Locate the cell with the specified text and output its [X, Y] center coordinate. 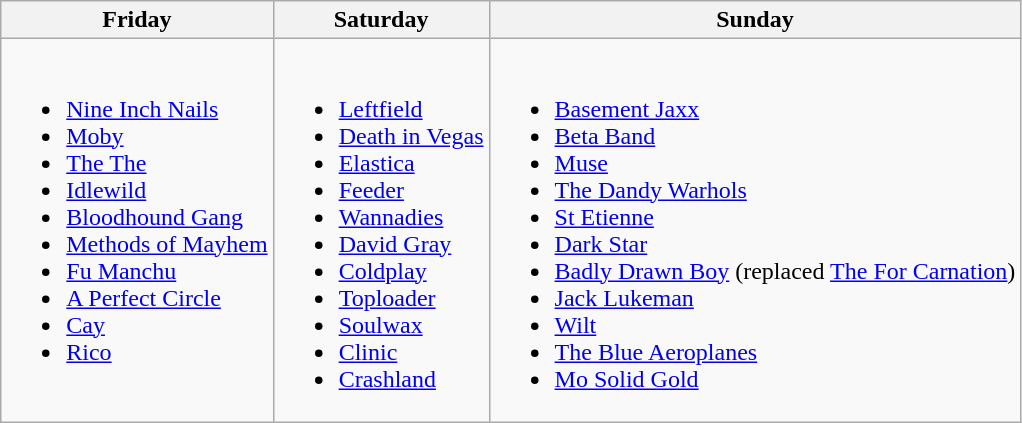
Sunday [755, 20]
Friday [137, 20]
Nine Inch NailsMobyThe TheIdlewildBloodhound GangMethods of MayhemFu ManchuA Perfect CircleCayRico [137, 230]
LeftfieldDeath in VegasElasticaFeederWannadiesDavid GrayColdplayToploaderSoulwaxClinicCrashland [381, 230]
Saturday [381, 20]
